Capture the cell that displays the provided text and extract its (x, y) central coordinate. 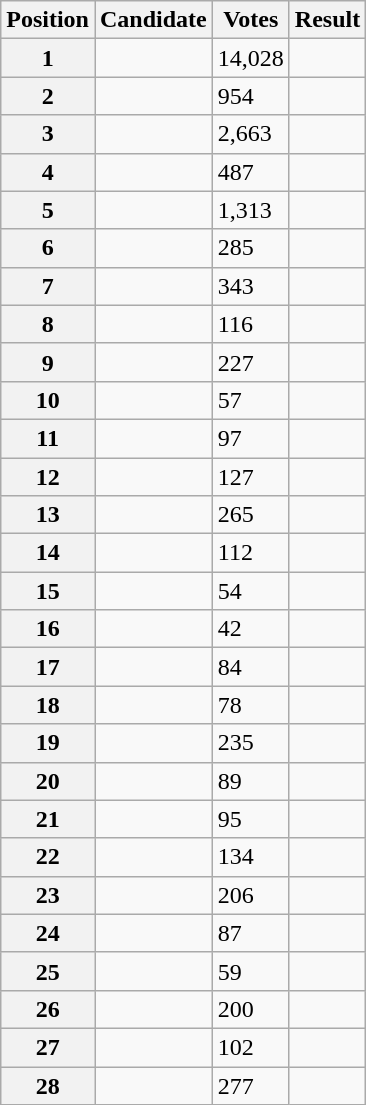
20 (48, 781)
200 (250, 1009)
8 (48, 324)
57 (250, 400)
9 (48, 362)
16 (48, 629)
87 (250, 933)
6 (48, 248)
2 (48, 96)
25 (48, 971)
15 (48, 591)
285 (250, 248)
26 (48, 1009)
227 (250, 362)
206 (250, 895)
343 (250, 286)
54 (250, 591)
265 (250, 515)
112 (250, 553)
Result (327, 20)
134 (250, 857)
13 (48, 515)
97 (250, 438)
14 (48, 553)
235 (250, 743)
Candidate (153, 20)
277 (250, 1085)
1 (48, 58)
12 (48, 477)
84 (250, 667)
7 (48, 286)
954 (250, 96)
59 (250, 971)
3 (48, 134)
487 (250, 172)
24 (48, 933)
23 (48, 895)
1,313 (250, 210)
127 (250, 477)
89 (250, 781)
19 (48, 743)
Position (48, 20)
4 (48, 172)
116 (250, 324)
28 (48, 1085)
95 (250, 819)
14,028 (250, 58)
102 (250, 1047)
2,663 (250, 134)
21 (48, 819)
22 (48, 857)
10 (48, 400)
Votes (250, 20)
18 (48, 705)
5 (48, 210)
27 (48, 1047)
11 (48, 438)
78 (250, 705)
17 (48, 667)
42 (250, 629)
